Locate the cell with the specified text and output its [X, Y] center coordinate. 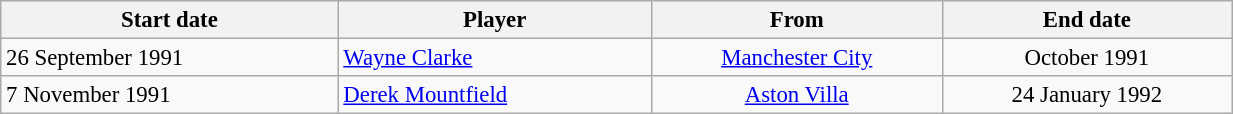
24 January 1992 [1087, 95]
End date [1087, 20]
Manchester City [796, 58]
Player [494, 20]
From [796, 20]
Wayne Clarke [494, 58]
October 1991 [1087, 58]
Derek Mountfield [494, 95]
7 November 1991 [170, 95]
26 September 1991 [170, 58]
Start date [170, 20]
Aston Villa [796, 95]
